Scan for the cell matching the given text and deliver its (x, y) coordinate at center. 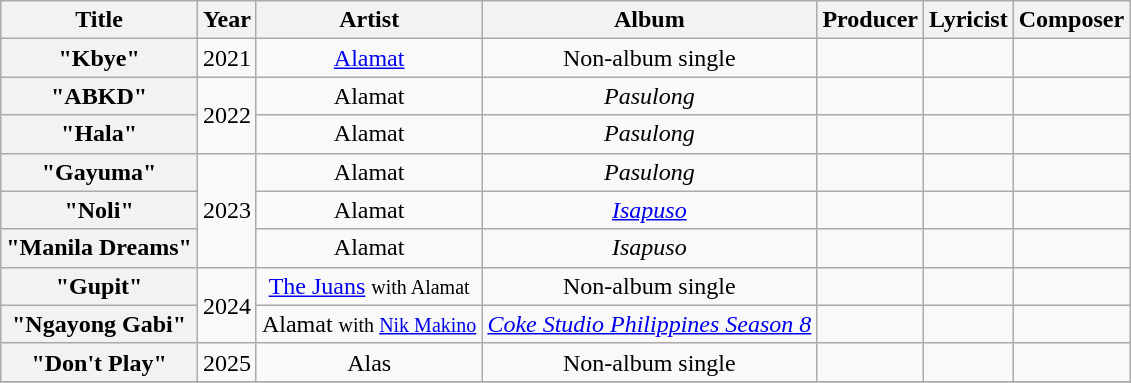
"Gupit" (100, 286)
"ABKD" (100, 96)
Producer (870, 20)
"Hala" (100, 134)
Coke Studio Philippines Season 8 (650, 324)
"Kbye" (100, 58)
Album (650, 20)
2022 (226, 115)
Lyricist (968, 20)
Composer (1071, 20)
"Noli" (100, 210)
Title (100, 20)
Alamat with Nik Makino (368, 324)
2023 (226, 210)
2025 (226, 362)
The Juans with Alamat (368, 286)
Alas (368, 362)
"Don't Play" (100, 362)
Artist (368, 20)
"Ngayong Gabi" (100, 324)
Year (226, 20)
"Gayuma" (100, 172)
2024 (226, 305)
2021 (226, 58)
"Manila Dreams" (100, 248)
